Find where the given text appears and provide that cell's center as [x, y] coordinate. 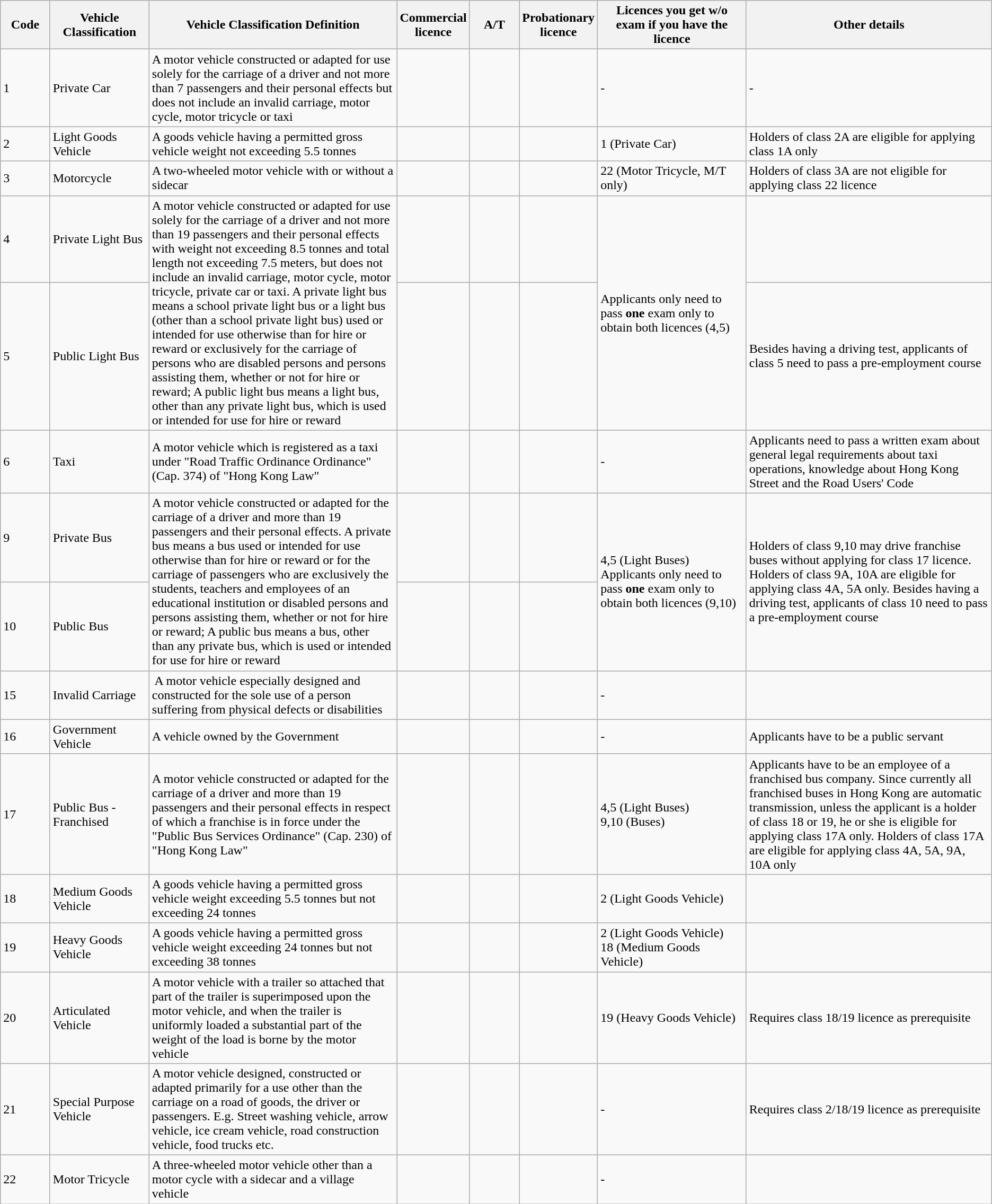
19 (Heavy Goods Vehicle) [672, 1017]
Vehicle Classification Definition [273, 25]
22 (Motor Tricycle, M/T only) [672, 178]
2 (Light Goods Vehicle)18 (Medium Goods Vehicle) [672, 947]
A motor vehicle especially designed and constructed for the sole use of a person suffering from physical defects or disabilities [273, 695]
A vehicle owned by the Government [273, 736]
Other details [869, 25]
15 [25, 695]
4 [25, 239]
Private Bus [100, 538]
Motorcycle [100, 178]
Articulated Vehicle [100, 1017]
Private Light Bus [100, 239]
9 [25, 538]
4,5 (Light Buses)9,10 (Buses) [672, 814]
Requires class 18/19 licence as prerequisite [869, 1017]
1 (Private Car) [672, 144]
1 [25, 88]
4,5 (Light Buses)Applicants only need to pass one exam only to obtain both licences (9,10) [672, 582]
Requires class 2/18/19 licence as prerequisite [869, 1109]
Public Bus [100, 627]
5 [25, 356]
A two-wheeled motor vehicle with or without a sidecar [273, 178]
Applicants have to be a public servant [869, 736]
Commercial licence [433, 25]
16 [25, 736]
Motor Tricycle [100, 1180]
22 [25, 1180]
20 [25, 1017]
Licences you get w/o exam if you have the licence [672, 25]
Vehicle Classification [100, 25]
Code [25, 25]
A three-wheeled motor vehicle other than a motor cycle with a sidecar and a village vehicle [273, 1180]
3 [25, 178]
21 [25, 1109]
2 [25, 144]
Light Goods Vehicle [100, 144]
10 [25, 627]
17 [25, 814]
A goods vehicle having a permitted gross vehicle weight not exceeding 5.5 tonnes [273, 144]
Invalid Carriage [100, 695]
6 [25, 462]
Holders of class 2A are eligible for applying class 1A only [869, 144]
Heavy Goods Vehicle [100, 947]
A motor vehicle which is registered as a taxi under "Road Traffic Ordinance Ordinance" (Cap. 374) of "Hong Kong Law" [273, 462]
A/T [494, 25]
Medium Goods Vehicle [100, 898]
A goods vehicle having a permitted gross vehicle weight exceeding 5.5 tonnes but not exceeding 24 tonnes [273, 898]
A goods vehicle having a permitted gross vehicle weight exceeding 24 tonnes but not exceeding 38 tonnes [273, 947]
Private Car [100, 88]
18 [25, 898]
19 [25, 947]
Applicants only need to pass one exam only to obtain both licences (4,5) [672, 313]
Besides having a driving test, applicants of class 5 need to pass a pre-employment course [869, 356]
Special Purpose Vehicle [100, 1109]
Taxi [100, 462]
2 (Light Goods Vehicle) [672, 898]
Public Bus - Franchised [100, 814]
Holders of class 3A are not eligible for applying class 22 licence [869, 178]
Probationary licence [559, 25]
Government Vehicle [100, 736]
Public Light Bus [100, 356]
